Extract the (X, Y) coordinate from the center of the cell holding the provided text.  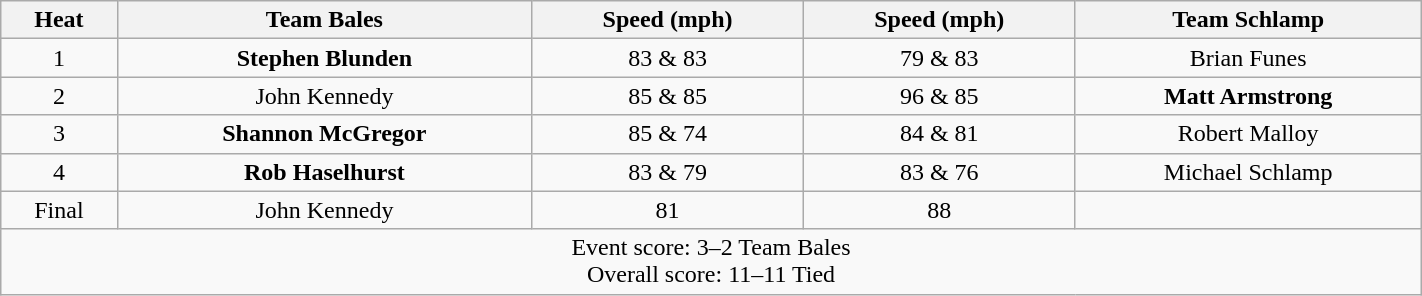
88 (939, 210)
Rob Haselhurst (324, 172)
84 & 81 (939, 134)
Michael Schlamp (1248, 172)
83 & 79 (668, 172)
Team Schlamp (1248, 20)
96 & 85 (939, 96)
Stephen Blunden (324, 58)
79 & 83 (939, 58)
Shannon McGregor (324, 134)
85 & 85 (668, 96)
83 & 83 (668, 58)
Robert Malloy (1248, 134)
Team Bales (324, 20)
Final (59, 210)
3 (59, 134)
81 (668, 210)
Brian Funes (1248, 58)
Matt Armstrong (1248, 96)
2 (59, 96)
85 & 74 (668, 134)
Event score: 3–2 Team Bales Overall score: 11–11 Tied (711, 262)
Heat (59, 20)
4 (59, 172)
83 & 76 (939, 172)
1 (59, 58)
